Extract the (X, Y) coordinate from the center of the cell holding the provided text.  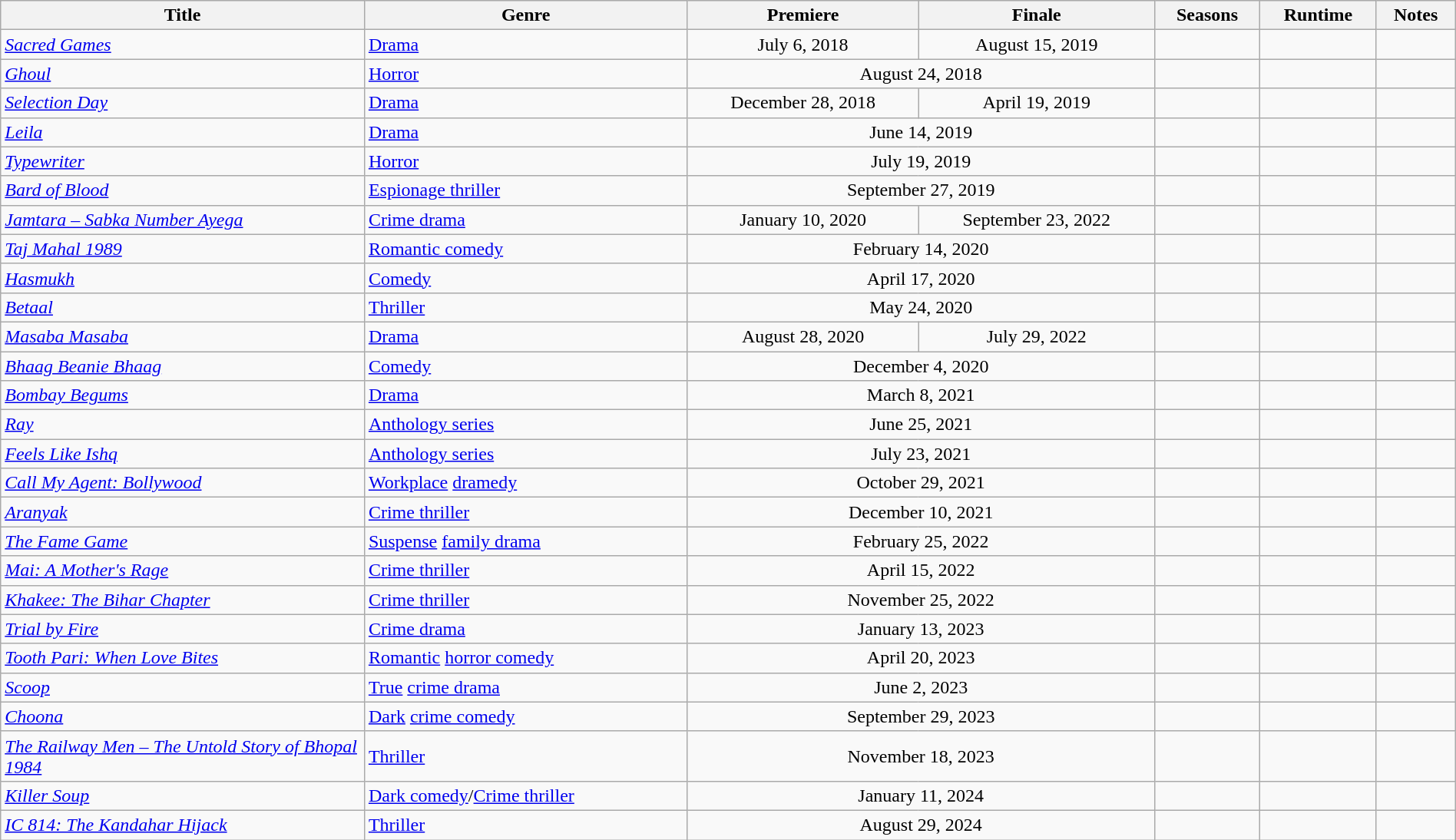
Workplace dramedy (525, 483)
December 10, 2021 (921, 512)
October 29, 2021 (921, 483)
Dark crime comedy (525, 716)
Bhaag Beanie Bhaag (183, 366)
Espionage thriller (525, 190)
Bard of Blood (183, 190)
IC 814: The Kandahar Hijack (183, 825)
Betaal (183, 307)
June 14, 2019 (921, 132)
July 29, 2022 (1037, 336)
March 8, 2021 (921, 395)
May 24, 2020 (921, 307)
Selection Day (183, 103)
Khakee: The Bihar Chapter (183, 600)
The Fame Game (183, 541)
Mai: A Mother's Rage (183, 570)
Leila (183, 132)
Title (183, 15)
September 23, 2022 (1037, 220)
Ghoul (183, 74)
Feels Like Ishq (183, 454)
Dark comedy/Crime thriller (525, 795)
July 6, 2018 (803, 45)
Taj Mahal 1989 (183, 249)
The Railway Men – The Untold Story of Bhopal 1984 (183, 756)
Notes (1416, 15)
January 13, 2023 (921, 629)
Bombay Begums (183, 395)
True crime drama (525, 687)
August 24, 2018 (921, 74)
July 23, 2021 (921, 454)
August 15, 2019 (1037, 45)
Genre (525, 15)
Hasmukh (183, 278)
Scoop (183, 687)
April 19, 2019 (1037, 103)
November 25, 2022 (921, 600)
June 2, 2023 (921, 687)
December 28, 2018 (803, 103)
April 20, 2023 (921, 658)
Romantic comedy (525, 249)
Runtime (1318, 15)
September 29, 2023 (921, 716)
January 10, 2020 (803, 220)
Suspense family drama (525, 541)
September 27, 2019 (921, 190)
Jamtara – Sabka Number Ayega (183, 220)
Sacred Games (183, 45)
December 4, 2020 (921, 366)
April 15, 2022 (921, 570)
Finale (1037, 15)
July 19, 2019 (921, 161)
Trial by Fire (183, 629)
Call My Agent: Bollywood (183, 483)
Aranyak (183, 512)
November 18, 2023 (921, 756)
February 25, 2022 (921, 541)
February 14, 2020 (921, 249)
August 28, 2020 (803, 336)
Ray (183, 425)
April 17, 2020 (921, 278)
Tooth Pari: When Love Bites (183, 658)
Typewriter (183, 161)
Premiere (803, 15)
Seasons (1207, 15)
June 25, 2021 (921, 425)
January 11, 2024 (921, 795)
Masaba Masaba (183, 336)
Killer Soup (183, 795)
August 29, 2024 (921, 825)
Choona (183, 716)
Romantic horror comedy (525, 658)
